Provide the (x, y) coordinate of the cell's center where the given text is located.  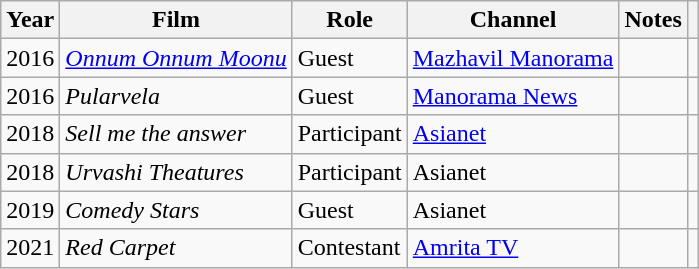
Film (176, 20)
Mazhavil Manorama (513, 58)
Contestant (350, 248)
Year (30, 20)
2019 (30, 210)
Notes (653, 20)
Manorama News (513, 96)
Pularvela (176, 96)
Sell me the answer (176, 134)
Channel (513, 20)
Amrita TV (513, 248)
Role (350, 20)
Comedy Stars (176, 210)
Urvashi Theatures (176, 172)
Red Carpet (176, 248)
Onnum Onnum Moonu (176, 58)
2021 (30, 248)
